Scan for the cell matching the given text and deliver its (x, y) coordinate at center. 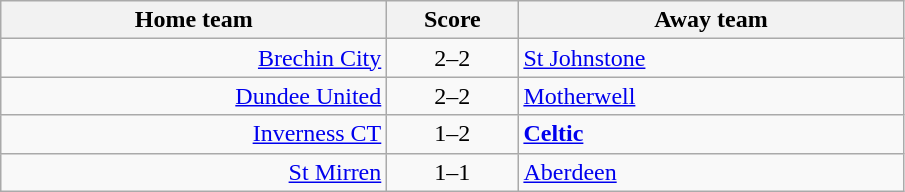
Dundee United (194, 96)
1–2 (452, 134)
Motherwell (711, 96)
Score (452, 20)
Aberdeen (711, 172)
Away team (711, 20)
Home team (194, 20)
Brechin City (194, 58)
1–1 (452, 172)
Inverness CT (194, 134)
Celtic (711, 134)
St Johnstone (711, 58)
St Mirren (194, 172)
